Capture the cell that displays the provided text and extract its (x, y) central coordinate. 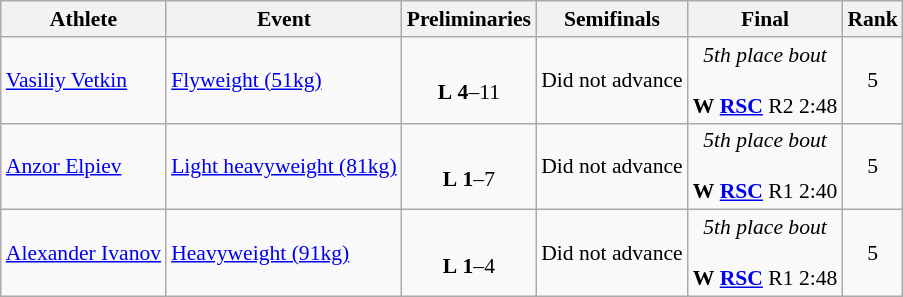
Vasiliy Vetkin (84, 80)
Anzor Elpiev (84, 166)
Light heavyweight (81kg) (284, 166)
Event (284, 19)
Rank (872, 19)
L 1–7 (469, 166)
L 4–11 (469, 80)
5th place bout W RSC R1 2:40 (766, 166)
L 1–4 (469, 254)
5th place bout W RSC R2 2:48 (766, 80)
5th place bout W RSC R1 2:48 (766, 254)
Alexander Ivanov (84, 254)
Preliminaries (469, 19)
Final (766, 19)
Flyweight (51kg) (284, 80)
Athlete (84, 19)
Heavyweight (91kg) (284, 254)
Semifinals (612, 19)
